Search for the cell housing the specified text and yield its (X, Y) center coordinate. 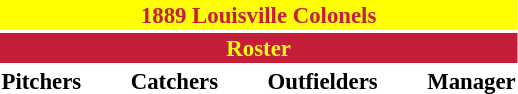
1889 Louisville Colonels (258, 15)
Roster (258, 48)
